Determine the [X, Y] coordinate at the center of the cell enclosing the given text.  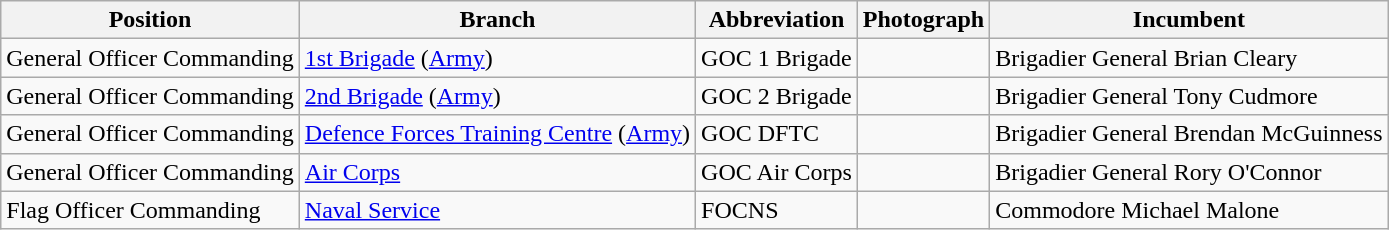
2nd Brigade (Army) [497, 96]
Brigadier General Brian Cleary [1189, 58]
Commodore Michael Malone [1189, 210]
Naval Service [497, 210]
Flag Officer Commanding [150, 210]
GOC 1 Brigade [777, 58]
Incumbent [1189, 20]
Abbreviation [777, 20]
Brigadier General Brendan McGuinness [1189, 134]
Branch [497, 20]
GOC DFTC [777, 134]
Air Corps [497, 172]
FOCNS [777, 210]
GOC 2 Brigade [777, 96]
Photograph [923, 20]
GOC Air Corps [777, 172]
Position [150, 20]
Brigadier General Tony Cudmore [1189, 96]
Defence Forces Training Centre (Army) [497, 134]
Brigadier General Rory O'Connor [1189, 172]
1st Brigade (Army) [497, 58]
